For the text-containing cell, return its midpoint in (x, y) coordinate format. 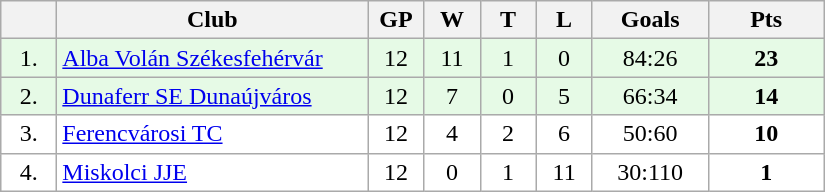
30:110 (650, 172)
Goals (650, 20)
Dunaferr SE Dunaújváros (212, 96)
2. (29, 96)
Ferencvárosi TC (212, 134)
10 (766, 134)
Club (212, 20)
7 (452, 96)
5 (564, 96)
84:26 (650, 58)
6 (564, 134)
Alba Volán Székesfehérvár (212, 58)
GP (396, 20)
Pts (766, 20)
50:60 (650, 134)
2 (508, 134)
23 (766, 58)
L (564, 20)
4. (29, 172)
W (452, 20)
66:34 (650, 96)
T (508, 20)
4 (452, 134)
Miskolci JJE (212, 172)
3. (29, 134)
14 (766, 96)
1. (29, 58)
